Identify which cell holds the provided text, then report its (x, y) central coordinate. 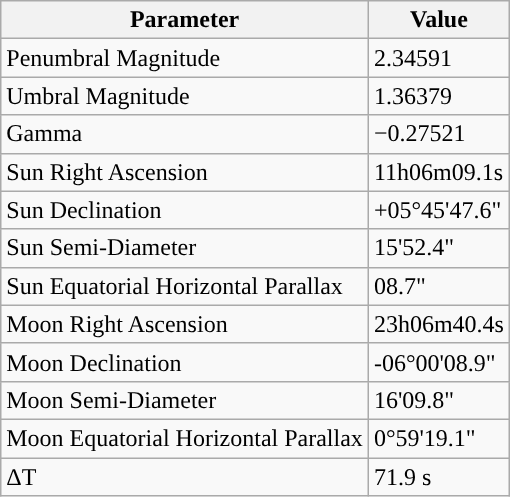
2.34591 (438, 58)
23h06m40.4s (438, 324)
+05°45'47.6" (438, 210)
Umbral Magnitude (185, 96)
Parameter (185, 20)
Moon Equatorial Horizontal Parallax (185, 438)
Sun Equatorial Horizontal Parallax (185, 286)
16'09.8" (438, 400)
Moon Right Ascension (185, 324)
Value (438, 20)
71.9 s (438, 477)
Sun Semi-Diameter (185, 248)
Moon Declination (185, 362)
-06°00'08.9" (438, 362)
ΔT (185, 477)
−0.27521 (438, 134)
08.7" (438, 286)
11h06m09.1s (438, 172)
1.36379 (438, 96)
Gamma (185, 134)
Sun Right Ascension (185, 172)
Penumbral Magnitude (185, 58)
15'52.4" (438, 248)
Moon Semi-Diameter (185, 400)
0°59'19.1" (438, 438)
Sun Declination (185, 210)
